Output the (x, y) coordinate of the center of the cell containing the given text.  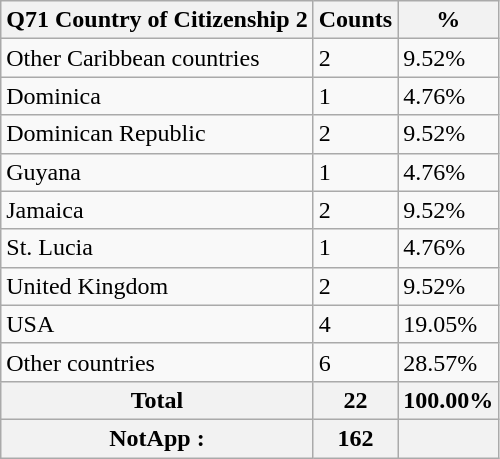
Q71 Country of Citizenship 2 (157, 20)
100.00% (448, 400)
4 (355, 324)
United Kingdom (157, 286)
NotApp : (157, 438)
Dominican Republic (157, 134)
% (448, 20)
St. Lucia (157, 248)
22 (355, 400)
Counts (355, 20)
Dominica (157, 96)
162 (355, 438)
Total (157, 400)
19.05% (448, 324)
Jamaica (157, 210)
USA (157, 324)
Other countries (157, 362)
Other Caribbean countries (157, 58)
28.57% (448, 362)
6 (355, 362)
Guyana (157, 172)
